Provide the [X, Y] coordinate of the cell's center where the given text is located.  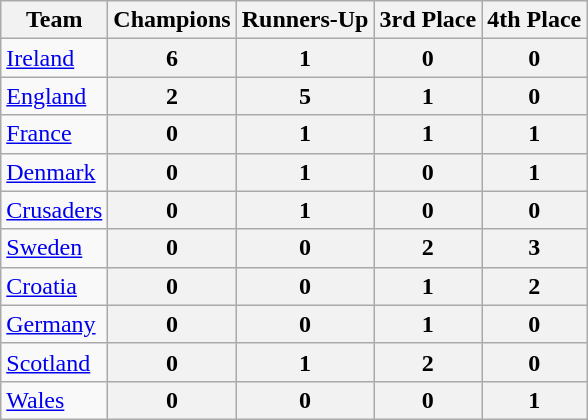
6 [172, 58]
Germany [54, 324]
Crusaders [54, 210]
France [54, 134]
3 [534, 248]
Ireland [54, 58]
Team [54, 20]
Croatia [54, 286]
5 [305, 96]
England [54, 96]
Champions [172, 20]
4th Place [534, 20]
Denmark [54, 172]
Wales [54, 400]
3rd Place [428, 20]
Runners-Up [305, 20]
Sweden [54, 248]
Scotland [54, 362]
